Locate the cell with the specified text and output its (X, Y) center coordinate. 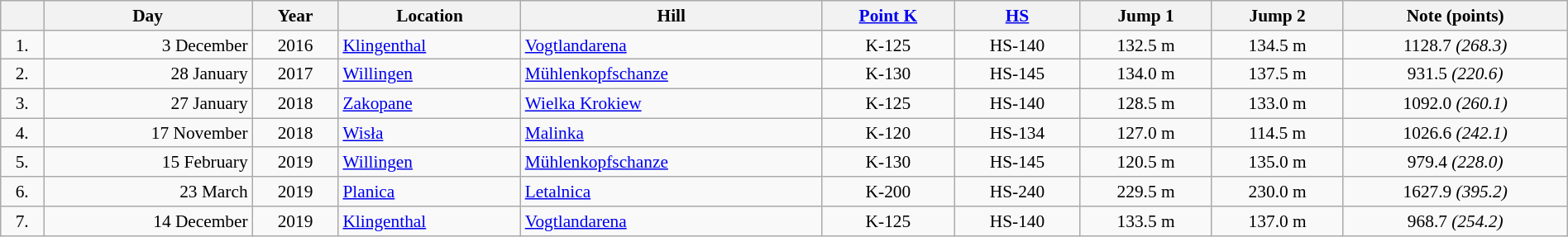
1128.7 (268.3) (1456, 45)
6. (22, 192)
968.7 (254.2) (1456, 221)
23 March (148, 192)
Zakopane (429, 104)
Wisła (429, 133)
Note (points) (1456, 16)
Year (296, 16)
HS (1017, 16)
Jump 2 (1277, 16)
931.5 (220.6) (1456, 74)
132.5 m (1146, 45)
Day (148, 16)
Planica (429, 192)
3. (22, 104)
133.5 m (1146, 221)
K-200 (888, 192)
1026.6 (242.1) (1456, 133)
2016 (296, 45)
2017 (296, 74)
135.0 m (1277, 163)
230.0 m (1277, 192)
3 December (148, 45)
1627.9 (395.2) (1456, 192)
28 January (148, 74)
Hill (672, 16)
1092.0 (260.1) (1456, 104)
27 January (148, 104)
133.0 m (1277, 104)
14 December (148, 221)
137.0 m (1277, 221)
2. (22, 74)
229.5 m (1146, 192)
Malinka (672, 133)
137.5 m (1277, 74)
1. (22, 45)
127.0 m (1146, 133)
114.5 m (1277, 133)
979.4 (228.0) (1456, 163)
5. (22, 163)
15 February (148, 163)
Jump 1 (1146, 16)
120.5 m (1146, 163)
134.0 m (1146, 74)
134.5 m (1277, 45)
Location (429, 16)
Wielka Krokiew (672, 104)
HS-134 (1017, 133)
4. (22, 133)
128.5 m (1146, 104)
Point K (888, 16)
7. (22, 221)
HS-240 (1017, 192)
Letalnica (672, 192)
K-120 (888, 133)
17 November (148, 133)
